Pinpoint the cell where the given text exists, returning its [X, Y] midpoint coordinate. 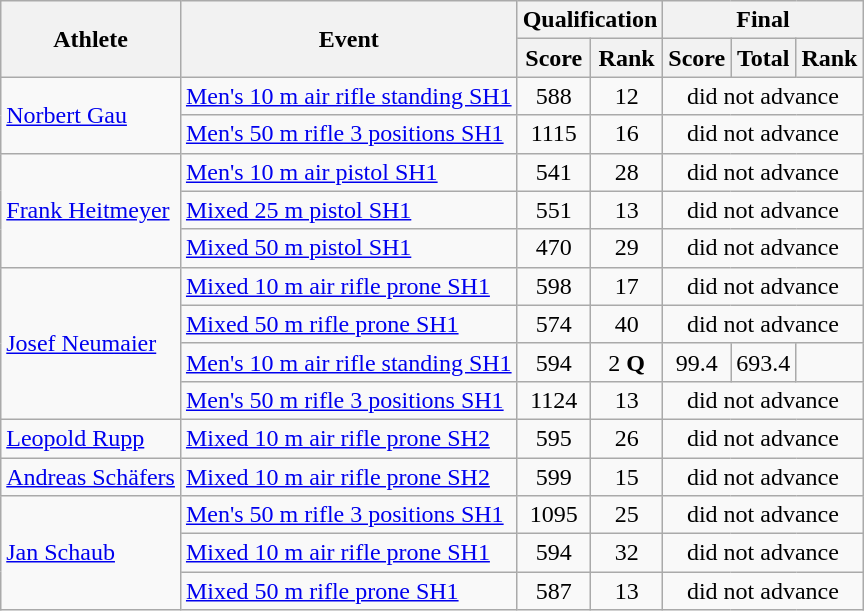
15 [626, 477]
587 [554, 591]
Qualification [590, 20]
Leopold Rupp [91, 438]
Andreas Schäfers [91, 477]
26 [626, 438]
551 [554, 210]
598 [554, 286]
470 [554, 248]
Total [764, 58]
28 [626, 172]
693.4 [764, 362]
29 [626, 248]
Men's 10 m air pistol SH1 [348, 172]
Event [348, 39]
16 [626, 134]
40 [626, 324]
25 [626, 515]
Norbert Gau [91, 115]
12 [626, 96]
17 [626, 286]
Jan Schaub [91, 553]
574 [554, 324]
2 Q [626, 362]
Mixed 25 m pistol SH1 [348, 210]
Frank Heitmeyer [91, 210]
1124 [554, 400]
1115 [554, 134]
541 [554, 172]
32 [626, 553]
1095 [554, 515]
99.4 [697, 362]
588 [554, 96]
Athlete [91, 39]
599 [554, 477]
Mixed 50 m pistol SH1 [348, 248]
Final [763, 20]
Josef Neumaier [91, 343]
595 [554, 438]
